Scan for the cell matching the given text and deliver its (X, Y) coordinate at center. 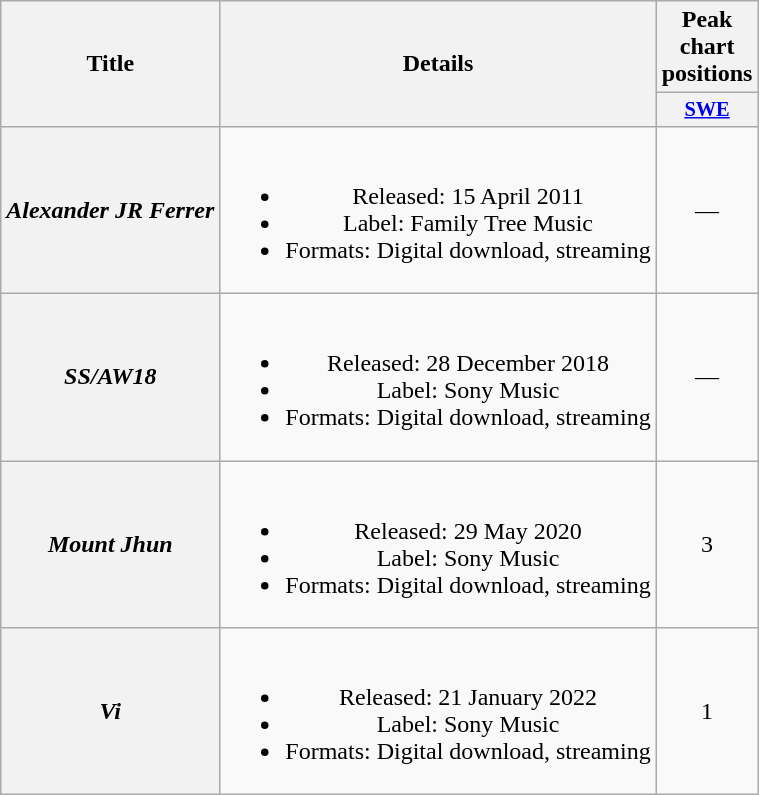
SS/AW18 (110, 378)
Released: 15 April 2011Label: Family Tree MusicFormats: Digital download, streaming (438, 210)
SWE (707, 110)
Released: 21 January 2022Label: Sony MusicFormats: Digital download, streaming (438, 712)
Released: 28 December 2018Label: Sony MusicFormats: Digital download, streaming (438, 378)
Released: 29 May 2020Label: Sony MusicFormats: Digital download, streaming (438, 544)
Mount Jhun (110, 544)
3 (707, 544)
Vi (110, 712)
1 (707, 712)
Peak chart positions (707, 47)
Title (110, 64)
Details (438, 64)
Alexander JR Ferrer (110, 210)
